Search for the cell housing the specified text and yield its [X, Y] center coordinate. 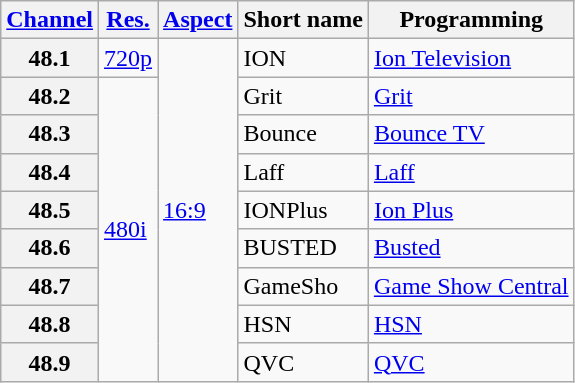
GameSho [303, 286]
48.3 [50, 134]
48.5 [50, 210]
Res. [128, 20]
48.1 [50, 58]
Game Show Central [471, 286]
48.8 [50, 324]
16:9 [198, 210]
48.9 [50, 362]
Busted [471, 248]
IONPlus [303, 210]
BUSTED [303, 248]
48.4 [50, 172]
48.7 [50, 286]
Bounce [303, 134]
720p [128, 58]
Ion Plus [471, 210]
Bounce TV [471, 134]
Channel [50, 20]
48.6 [50, 248]
48.2 [50, 96]
Aspect [198, 20]
Short name [303, 20]
Ion Television [471, 58]
Programming [471, 20]
480i [128, 229]
ION [303, 58]
